Return (X, Y) of the center of cell containing provided text 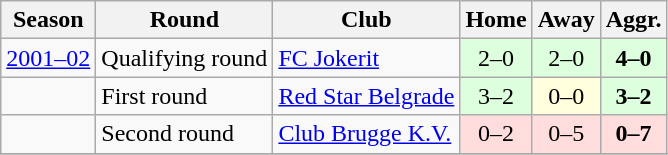
FC Jokerit (366, 58)
Club Brugge K.V. (366, 134)
Home (496, 20)
0–5 (566, 134)
Second round (184, 134)
Aggr. (634, 20)
Season (48, 20)
2001–02 (48, 58)
Qualifying round (184, 58)
Club (366, 20)
0–0 (566, 96)
0–7 (634, 134)
Round (184, 20)
Red Star Belgrade (366, 96)
First round (184, 96)
Away (566, 20)
4–0 (634, 58)
0–2 (496, 134)
